Capture the cell that displays the provided text and extract its (X, Y) central coordinate. 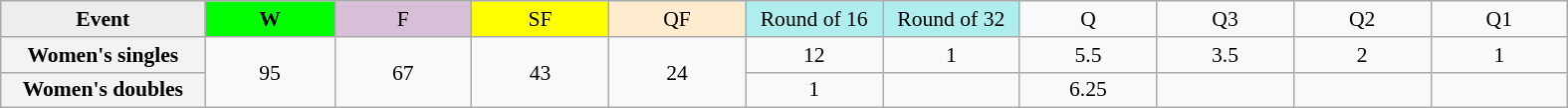
SF (541, 19)
5.5 (1088, 55)
67 (403, 72)
Q1 (1499, 19)
6.25 (1088, 90)
Q3 (1226, 19)
W (270, 19)
Q (1088, 19)
QF (677, 19)
12 (814, 55)
Round of 32 (951, 19)
95 (270, 72)
Women's singles (104, 55)
2 (1362, 55)
Event (104, 19)
43 (541, 72)
Q2 (1362, 19)
3.5 (1226, 55)
24 (677, 72)
F (403, 19)
Women's doubles (104, 90)
Round of 16 (814, 19)
